For the text-containing cell, return its midpoint in [X, Y] coordinate format. 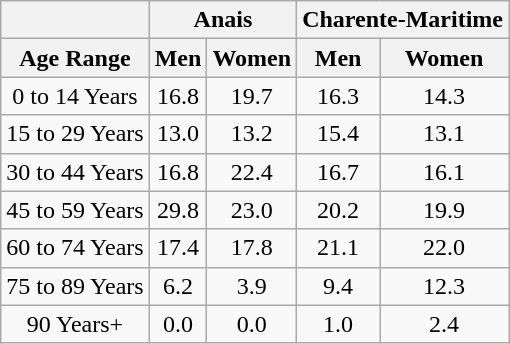
20.2 [338, 210]
Age Range [75, 58]
75 to 89 Years [75, 286]
12.3 [444, 286]
13.0 [178, 134]
22.4 [252, 172]
22.0 [444, 248]
15.4 [338, 134]
14.3 [444, 96]
21.1 [338, 248]
Anais [222, 20]
19.9 [444, 210]
16.7 [338, 172]
13.2 [252, 134]
1.0 [338, 324]
16.1 [444, 172]
60 to 74 Years [75, 248]
9.4 [338, 286]
Charente-Maritime [403, 20]
6.2 [178, 286]
29.8 [178, 210]
19.7 [252, 96]
13.1 [444, 134]
90 Years+ [75, 324]
0 to 14 Years [75, 96]
17.8 [252, 248]
16.3 [338, 96]
17.4 [178, 248]
2.4 [444, 324]
45 to 59 Years [75, 210]
23.0 [252, 210]
30 to 44 Years [75, 172]
15 to 29 Years [75, 134]
3.9 [252, 286]
